Extract the (x, y) coordinate from the center of the cell holding the provided text.  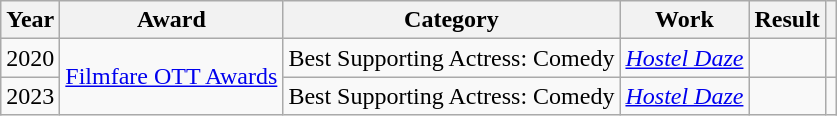
2020 (30, 58)
Award (172, 20)
Result (787, 20)
Category (452, 20)
Filmfare OTT Awards (172, 77)
Year (30, 20)
2023 (30, 96)
Work (684, 20)
